Scan for the cell matching the given text and deliver its [x, y] coordinate at center. 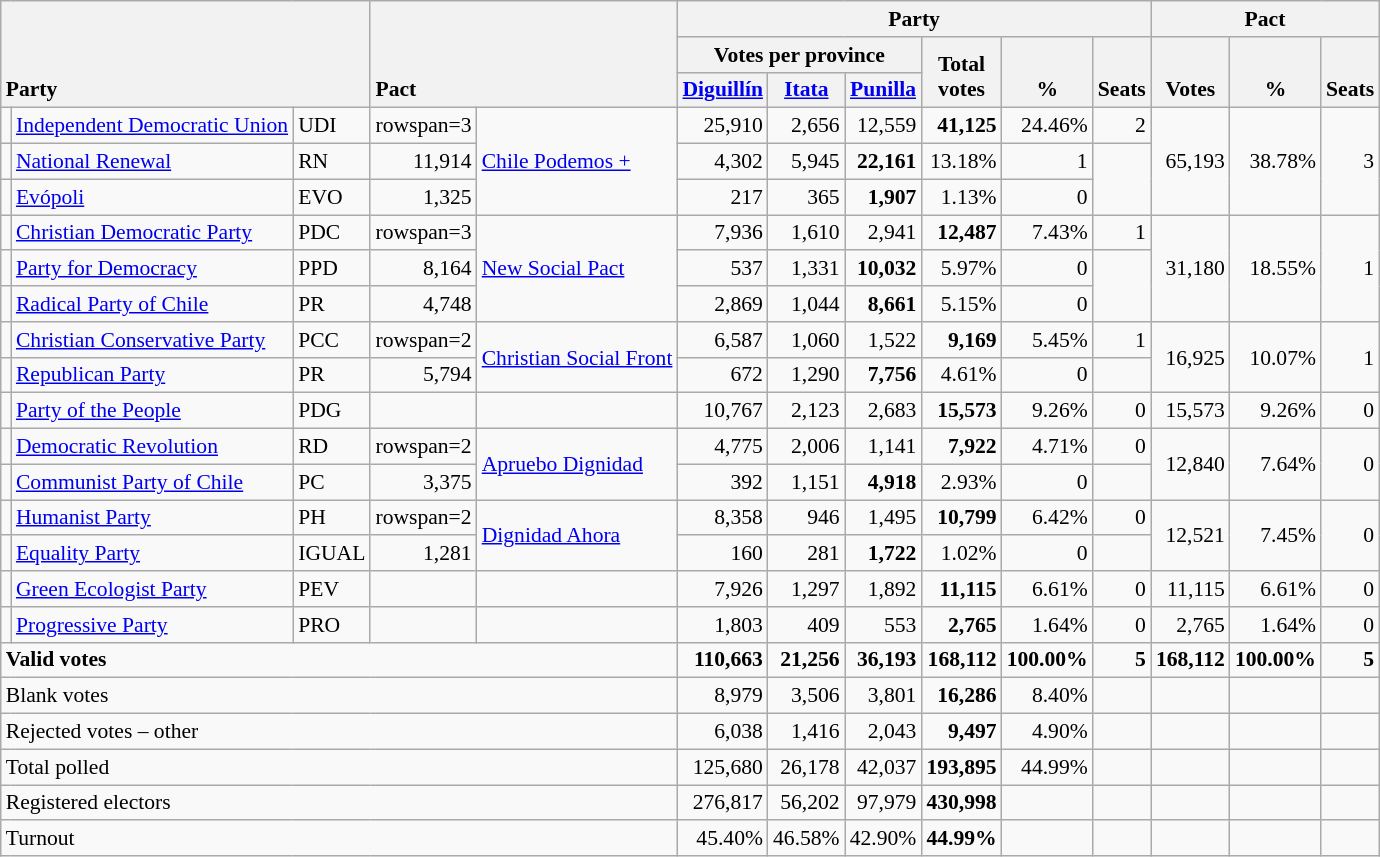
1,495 [884, 518]
1,325 [423, 197]
1,060 [806, 340]
1,907 [884, 197]
RD [332, 447]
Party for Democracy [152, 269]
5.45% [1048, 340]
4,918 [884, 482]
46.58% [806, 839]
26,178 [806, 767]
1.02% [961, 554]
Republican Party [152, 375]
4,302 [722, 162]
Radical Party of Chile [152, 304]
Communist Party of Chile [152, 482]
Blank votes [340, 696]
8,164 [423, 269]
Totalvotes [961, 72]
25,910 [722, 126]
Punilla [884, 90]
365 [806, 197]
Democratic Revolution [152, 447]
2,006 [806, 447]
276,817 [722, 803]
537 [722, 269]
Christian Conservative Party [152, 340]
1,892 [884, 589]
1,297 [806, 589]
42.90% [884, 839]
9,169 [961, 340]
PEV [332, 589]
10,032 [884, 269]
4,748 [423, 304]
6,038 [722, 732]
12,487 [961, 233]
6.42% [1048, 518]
Turnout [340, 839]
UDI [332, 126]
553 [884, 625]
Itata [806, 90]
Apruebo Dignidad [578, 464]
Registered electors [340, 803]
21,256 [806, 660]
5,945 [806, 162]
1,044 [806, 304]
Green Ecologist Party [152, 589]
3,801 [884, 696]
97,979 [884, 803]
Progressive Party [152, 625]
110,663 [722, 660]
2,656 [806, 126]
946 [806, 518]
7,936 [722, 233]
Diguillín [722, 90]
PPD [332, 269]
4.71% [1048, 447]
3,375 [423, 482]
6,587 [722, 340]
16,925 [1190, 358]
5.97% [961, 269]
Total polled [340, 767]
31,180 [1190, 268]
4.90% [1048, 732]
1,331 [806, 269]
18.55% [1276, 268]
New Social Pact [578, 268]
National Renewal [152, 162]
Valid votes [340, 660]
2.93% [961, 482]
24.46% [1048, 126]
12,840 [1190, 464]
Chile Podemos + [578, 162]
8,979 [722, 696]
8,661 [884, 304]
430,998 [961, 803]
36,193 [884, 660]
PH [332, 518]
7,756 [884, 375]
IGUAL [332, 554]
8.40% [1048, 696]
RN [332, 162]
1,803 [722, 625]
2,043 [884, 732]
Votes [1190, 72]
38.78% [1276, 162]
Dignidad Ahora [578, 536]
Humanist Party [152, 518]
7.43% [1048, 233]
5,794 [423, 375]
5.15% [961, 304]
22,161 [884, 162]
2,683 [884, 411]
10.07% [1276, 358]
PRO [332, 625]
10,767 [722, 411]
2 [1122, 126]
Rejected votes – other [340, 732]
Christian Democratic Party [152, 233]
45.40% [722, 839]
EVO [332, 197]
8,358 [722, 518]
PDC [332, 233]
PDG [332, 411]
1,151 [806, 482]
392 [722, 482]
Votes per province [799, 55]
PC [332, 482]
1.13% [961, 197]
Christian Social Front [578, 358]
9,497 [961, 732]
7.45% [1276, 536]
56,202 [806, 803]
12,521 [1190, 536]
1,416 [806, 732]
12,559 [884, 126]
125,680 [722, 767]
1,141 [884, 447]
1,522 [884, 340]
1,610 [806, 233]
PCC [332, 340]
2,941 [884, 233]
281 [806, 554]
160 [722, 554]
1,290 [806, 375]
65,193 [1190, 162]
409 [806, 625]
42,037 [884, 767]
10,799 [961, 518]
7,922 [961, 447]
7.64% [1276, 464]
193,895 [961, 767]
672 [722, 375]
11,914 [423, 162]
2,869 [722, 304]
41,125 [961, 126]
1,722 [884, 554]
Equality Party [152, 554]
2,123 [806, 411]
4,775 [722, 447]
16,286 [961, 696]
1,281 [423, 554]
Independent Democratic Union [152, 126]
3 [1350, 162]
7,926 [722, 589]
Evópoli [152, 197]
217 [722, 197]
13.18% [961, 162]
Party of the People [152, 411]
4.61% [961, 375]
3,506 [806, 696]
